Search for the cell housing the specified text and yield its [x, y] center coordinate. 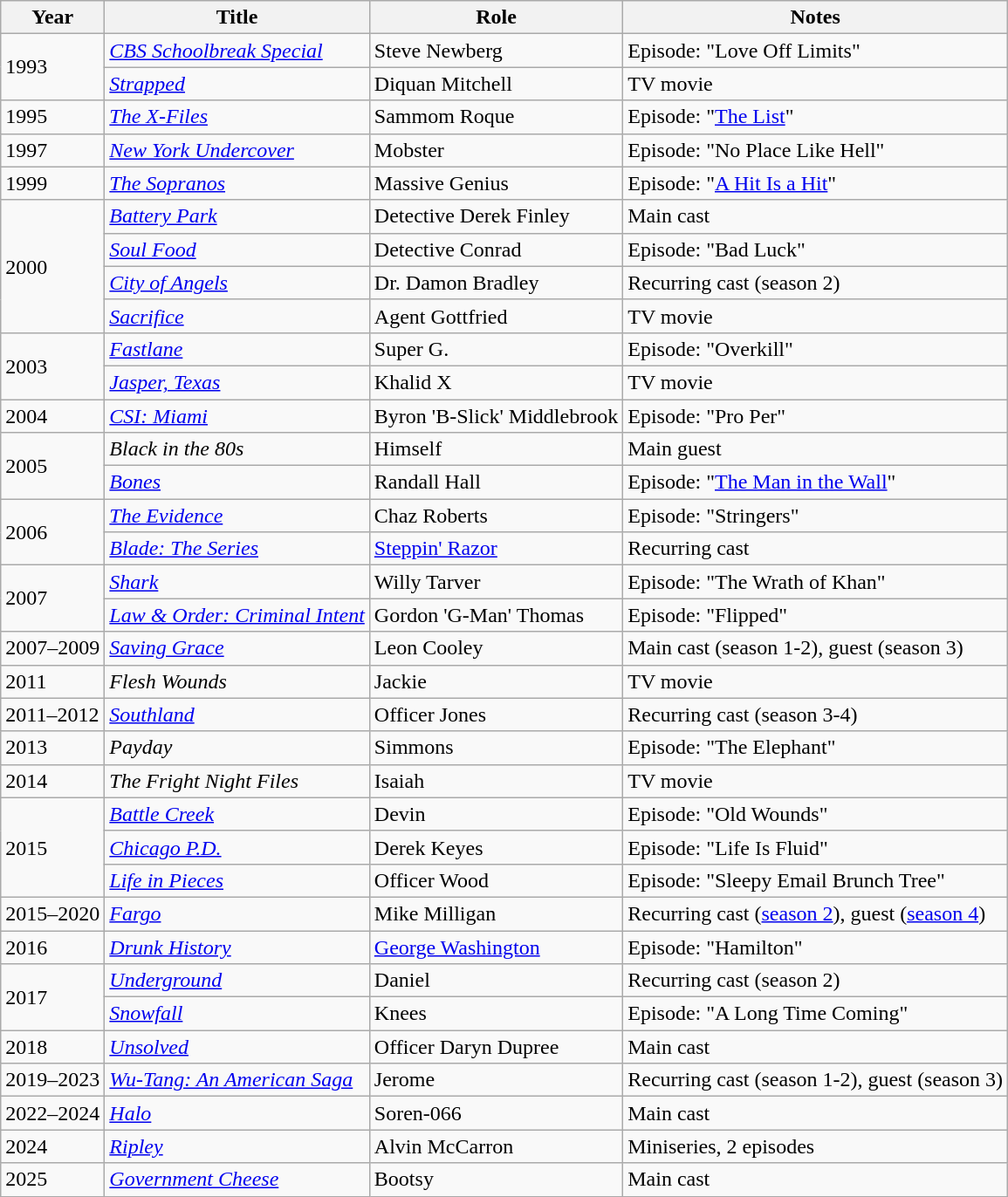
The Sopranos [237, 183]
2003 [52, 366]
Blade: The Series [237, 549]
The Evidence [237, 516]
Khalid X [496, 382]
Dr. Damon Bradley [496, 283]
2025 [52, 1180]
2013 [52, 748]
Battle Creek [237, 814]
Steppin' Razor [496, 549]
City of Angels [237, 283]
Government Cheese [237, 1180]
Alvin McCarron [496, 1146]
Knees [496, 1014]
Randall Hall [496, 482]
George Washington [496, 947]
Payday [237, 748]
Drunk History [237, 947]
Strapped [237, 84]
Episode: "Love Off Limits" [815, 51]
Agent Gottfried [496, 316]
Episode: "Pro Per" [815, 416]
2016 [52, 947]
Title [237, 17]
Mobster [496, 150]
The Fright Night Files [237, 781]
Gordon 'G-Man' Thomas [496, 615]
2011–2012 [52, 715]
Jasper, Texas [237, 382]
1999 [52, 183]
Chicago P.D. [237, 847]
Derek Keyes [496, 847]
New York Undercover [237, 150]
Byron 'B-Slick' Middlebrook [496, 416]
Ripley [237, 1146]
Episode: "Old Wounds" [815, 814]
Diquan Mitchell [496, 84]
2007–2009 [52, 648]
Snowfall [237, 1014]
2019–2023 [52, 1080]
Officer Daryn Dupree [496, 1047]
1997 [52, 150]
Episode: "Flipped" [815, 615]
Notes [815, 17]
Sacrifice [237, 316]
2022–2024 [52, 1113]
Episode: "The Wrath of Khan" [815, 582]
2005 [52, 466]
2015 [52, 847]
Halo [237, 1113]
Fargo [237, 913]
Episode: "Hamilton" [815, 947]
Flesh Wounds [237, 681]
Underground [237, 981]
1995 [52, 117]
Detective Derek Finley [496, 216]
Episode: "The Man in the Wall" [815, 482]
CSI: Miami [237, 416]
Episode: "A Long Time Coming" [815, 1014]
Main cast (season 1-2), guest (season 3) [815, 648]
2018 [52, 1047]
Fastlane [237, 349]
Main guest [815, 449]
Recurring cast [815, 549]
Soul Food [237, 250]
Unsolved [237, 1047]
Shark [237, 582]
Detective Conrad [496, 250]
2015–2020 [52, 913]
Simmons [496, 748]
Willy Tarver [496, 582]
Episode: "Sleepy Email Brunch Tree" [815, 880]
2024 [52, 1146]
Episode: "The List" [815, 117]
Episode: "Life Is Fluid" [815, 847]
Mike Milligan [496, 913]
Year [52, 17]
Recurring cast (season 3-4) [815, 715]
2014 [52, 781]
Isaiah [496, 781]
Daniel [496, 981]
Officer Wood [496, 880]
Soren-066 [496, 1113]
2004 [52, 416]
2017 [52, 997]
Battery Park [237, 216]
1993 [52, 67]
Southland [237, 715]
Recurring cast (season 2), guest (season 4) [815, 913]
Super G. [496, 349]
Jerome [496, 1080]
Miniseries, 2 episodes [815, 1146]
Devin [496, 814]
2006 [52, 532]
Himself [496, 449]
Episode: "A Hit Is a Hit" [815, 183]
2000 [52, 266]
Episode: "Overkill" [815, 349]
Episode: "The Elephant" [815, 748]
Bones [237, 482]
Life in Pieces [237, 880]
Episode: "No Place Like Hell" [815, 150]
Leon Cooley [496, 648]
Episode: "Bad Luck" [815, 250]
2011 [52, 681]
Saving Grace [237, 648]
The X-Files [237, 117]
Sammom Roque [496, 117]
Bootsy [496, 1180]
Role [496, 17]
Chaz Roberts [496, 516]
Officer Jones [496, 715]
Massive Genius [496, 183]
Recurring cast (season 1-2), guest (season 3) [815, 1080]
2007 [52, 598]
CBS Schoolbreak Special [237, 51]
Wu-Tang: An American Saga [237, 1080]
Law & Order: Criminal Intent [237, 615]
Black in the 80s [237, 449]
Steve Newberg [496, 51]
Episode: "Stringers" [815, 516]
Jackie [496, 681]
